Locate the cell with the specified text and output its [x, y] center coordinate. 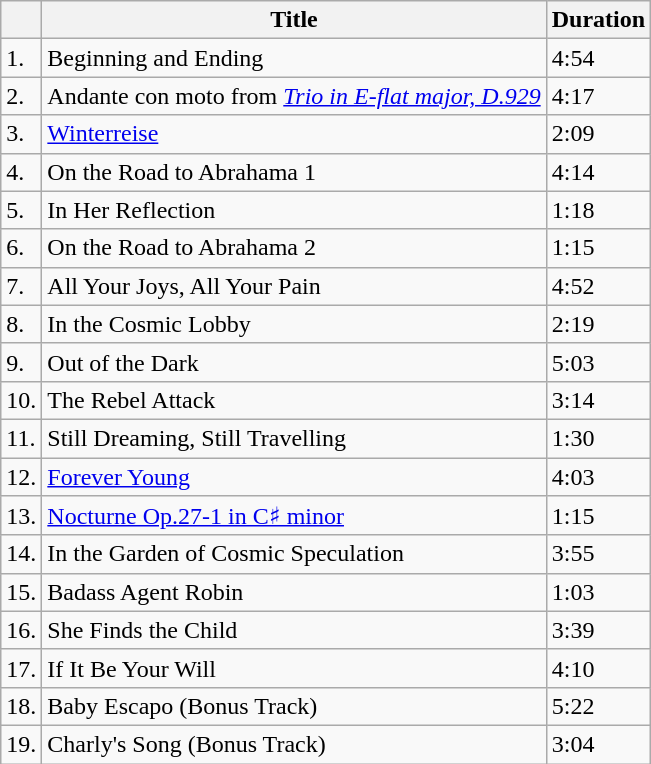
In the Garden of Cosmic Speculation [294, 554]
3:39 [598, 630]
14. [22, 554]
She Finds the Child [294, 630]
5:22 [598, 706]
3. [22, 134]
Badass Agent Robin [294, 592]
19. [22, 744]
5:03 [598, 362]
4:17 [598, 96]
Title [294, 20]
15. [22, 592]
4:10 [598, 668]
4:54 [598, 58]
Charly's Song (Bonus Track) [294, 744]
Still Dreaming, Still Travelling [294, 438]
Duration [598, 20]
16. [22, 630]
Winterreise [294, 134]
3:04 [598, 744]
1:03 [598, 592]
7. [22, 286]
Forever Young [294, 477]
4. [22, 172]
18. [22, 706]
1:30 [598, 438]
4:52 [598, 286]
4:03 [598, 477]
1. [22, 58]
6. [22, 248]
In the Cosmic Lobby [294, 324]
5. [22, 210]
Out of the Dark [294, 362]
2:09 [598, 134]
3:14 [598, 400]
8. [22, 324]
2. [22, 96]
All Your Joys, All Your Pain [294, 286]
Nocturne Op.27-1 in C♯ minor [294, 516]
12. [22, 477]
If It Be Your Will [294, 668]
Beginning and Ending [294, 58]
11. [22, 438]
The Rebel Attack [294, 400]
In Her Reflection [294, 210]
17. [22, 668]
13. [22, 516]
9. [22, 362]
1:18 [598, 210]
Andante con moto from Trio in E-flat major, D.929 [294, 96]
2:19 [598, 324]
10. [22, 400]
3:55 [598, 554]
On the Road to Abrahama 1 [294, 172]
4:14 [598, 172]
Baby Escapo (Bonus Track) [294, 706]
On the Road to Abrahama 2 [294, 248]
